Extract the (X, Y) coordinate from the center of the cell holding the provided text.  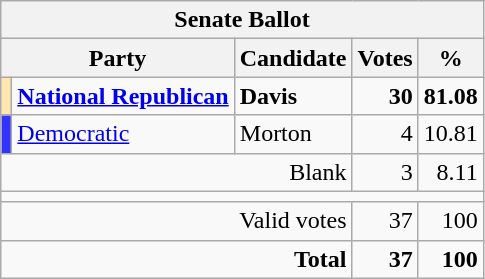
Votes (385, 58)
Senate Ballot (242, 20)
Morton (293, 134)
Candidate (293, 58)
Democratic (123, 134)
8.11 (450, 172)
3 (385, 172)
30 (385, 96)
Total (176, 259)
Davis (293, 96)
Valid votes (176, 221)
4 (385, 134)
Blank (176, 172)
% (450, 58)
National Republican (123, 96)
10.81 (450, 134)
81.08 (450, 96)
Party (118, 58)
